Detect which cell encompasses the target text, then output its (x, y) center coordinate. 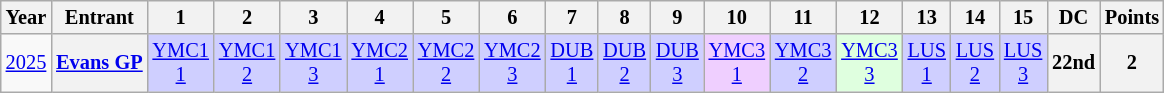
Entrant (99, 17)
Points (1132, 17)
11 (803, 17)
YMC33 (869, 63)
YMC11 (181, 63)
7 (572, 17)
DUB1 (572, 63)
5 (446, 17)
YMC31 (737, 63)
14 (975, 17)
YMC22 (446, 63)
YMC12 (247, 63)
DUB2 (624, 63)
2025 (26, 63)
DUB3 (678, 63)
8 (624, 17)
YMC21 (380, 63)
Year (26, 17)
YMC23 (512, 63)
6 (512, 17)
1 (181, 17)
Evans GP (99, 63)
10 (737, 17)
12 (869, 17)
13 (927, 17)
YMC13 (313, 63)
YMC32 (803, 63)
9 (678, 17)
4 (380, 17)
15 (1023, 17)
LUS2 (975, 63)
22nd (1074, 63)
DC (1074, 17)
3 (313, 17)
LUS1 (927, 63)
LUS3 (1023, 63)
